Extract the [X, Y] coordinate from the center of the cell holding the provided text.  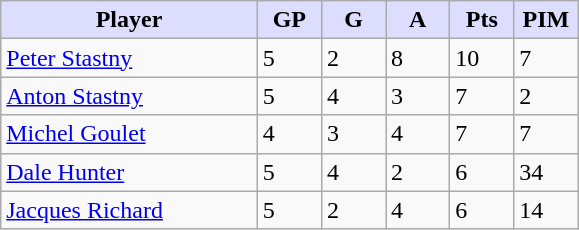
G [353, 20]
Pts [482, 20]
8 [418, 58]
Dale Hunter [130, 172]
PIM [546, 20]
14 [546, 210]
Anton Stastny [130, 96]
Peter Stastny [130, 58]
34 [546, 172]
Jacques Richard [130, 210]
Michel Goulet [130, 134]
GP [289, 20]
A [418, 20]
10 [482, 58]
Player [130, 20]
